Capture the cell that displays the provided text and extract its (X, Y) central coordinate. 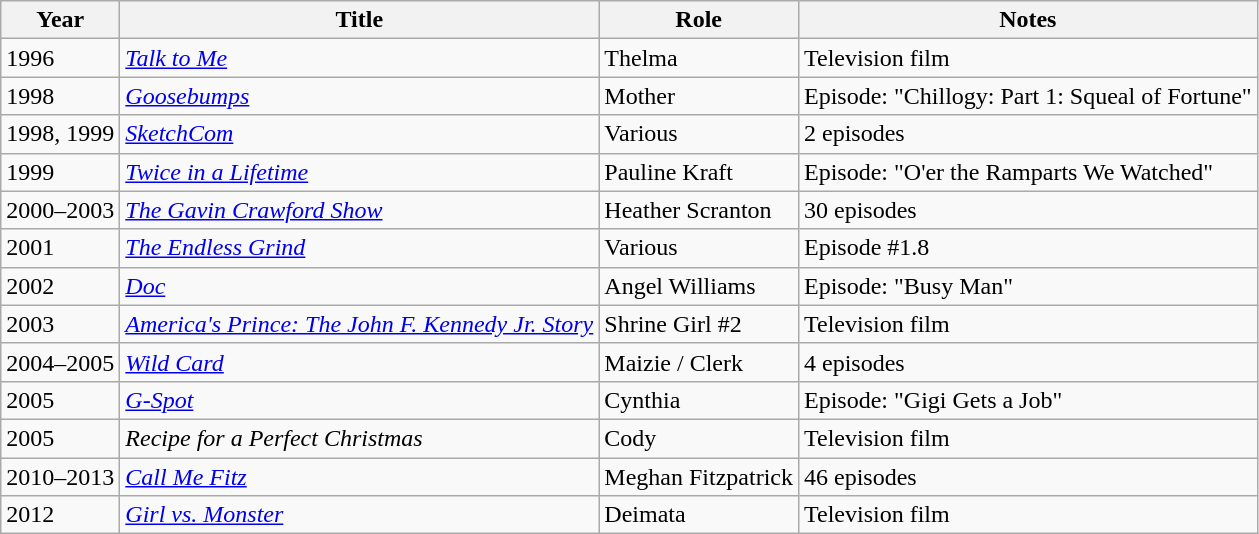
Meghan Fitzpatrick (699, 477)
Thelma (699, 58)
Maizie / Clerk (699, 362)
1998, 1999 (60, 134)
2004–2005 (60, 362)
Notes (1028, 20)
4 episodes (1028, 362)
Title (360, 20)
1999 (60, 172)
America's Prince: The John F. Kennedy Jr. Story (360, 324)
Episode: "Gigi Gets a Job" (1028, 400)
SketchCom (360, 134)
2 episodes (1028, 134)
Episode: "Busy Man" (1028, 286)
1996 (60, 58)
2002 (60, 286)
30 episodes (1028, 210)
Deimata (699, 515)
Twice in a Lifetime (360, 172)
Cynthia (699, 400)
Call Me Fitz (360, 477)
Episode #1.8 (1028, 248)
Cody (699, 438)
Goosebumps (360, 96)
Episode: "Chillogy: Part 1: Squeal of Fortune" (1028, 96)
G-Spot (360, 400)
2012 (60, 515)
1998 (60, 96)
Recipe for a Perfect Christmas (360, 438)
Doc (360, 286)
2001 (60, 248)
Role (699, 20)
46 episodes (1028, 477)
Mother (699, 96)
Angel Williams (699, 286)
Year (60, 20)
Episode: "O'er the Ramparts We Watched" (1028, 172)
Talk to Me (360, 58)
The Endless Grind (360, 248)
Pauline Kraft (699, 172)
Heather Scranton (699, 210)
Shrine Girl #2 (699, 324)
Girl vs. Monster (360, 515)
The Gavin Crawford Show (360, 210)
2010–2013 (60, 477)
2003 (60, 324)
Wild Card (360, 362)
2000–2003 (60, 210)
